Detect which cell encompasses the target text, then output its [x, y] center coordinate. 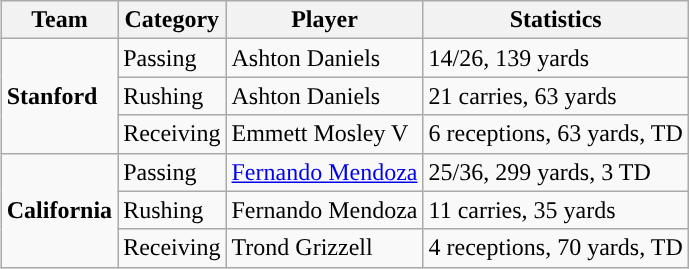
Trond Grizzell [324, 248]
Player [324, 20]
Emmett Mosley V [324, 134]
Stanford [59, 96]
25/36, 299 yards, 3 TD [556, 172]
4 receptions, 70 yards, TD [556, 248]
Team [59, 20]
11 carries, 35 yards [556, 210]
6 receptions, 63 yards, TD [556, 134]
California [59, 210]
Statistics [556, 20]
Category [172, 20]
14/26, 139 yards [556, 58]
21 carries, 63 yards [556, 96]
